Locate the cell with the specified text and output its [x, y] center coordinate. 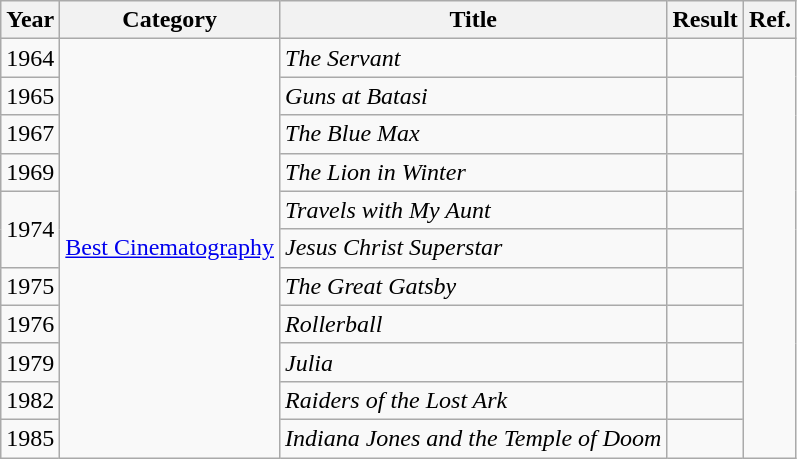
1965 [30, 96]
Raiders of the Lost Ark [474, 400]
Year [30, 20]
The Lion in Winter [474, 172]
The Blue Max [474, 134]
1964 [30, 58]
1974 [30, 229]
1967 [30, 134]
1982 [30, 400]
1979 [30, 362]
The Great Gatsby [474, 286]
1975 [30, 286]
Best Cinematography [170, 248]
The Servant [474, 58]
Title [474, 20]
Result [705, 20]
Rollerball [474, 324]
Indiana Jones and the Temple of Doom [474, 438]
1976 [30, 324]
Travels with My Aunt [474, 210]
Ref. [770, 20]
1969 [30, 172]
Category [170, 20]
Jesus Christ Superstar [474, 248]
Guns at Batasi [474, 96]
Julia [474, 362]
1985 [30, 438]
